Find where the given text appears and provide that cell's center as [X, Y] coordinate. 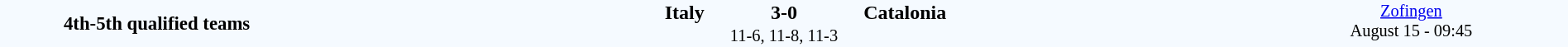
3-0 [784, 12]
Catalonia [1059, 12]
ZofingenAugust 15 - 09:45 [1411, 23]
Italy [509, 12]
11-6, 11-8, 11-3 [784, 36]
4th-5th qualified teams [157, 23]
